Search for the cell housing the specified text and yield its [X, Y] center coordinate. 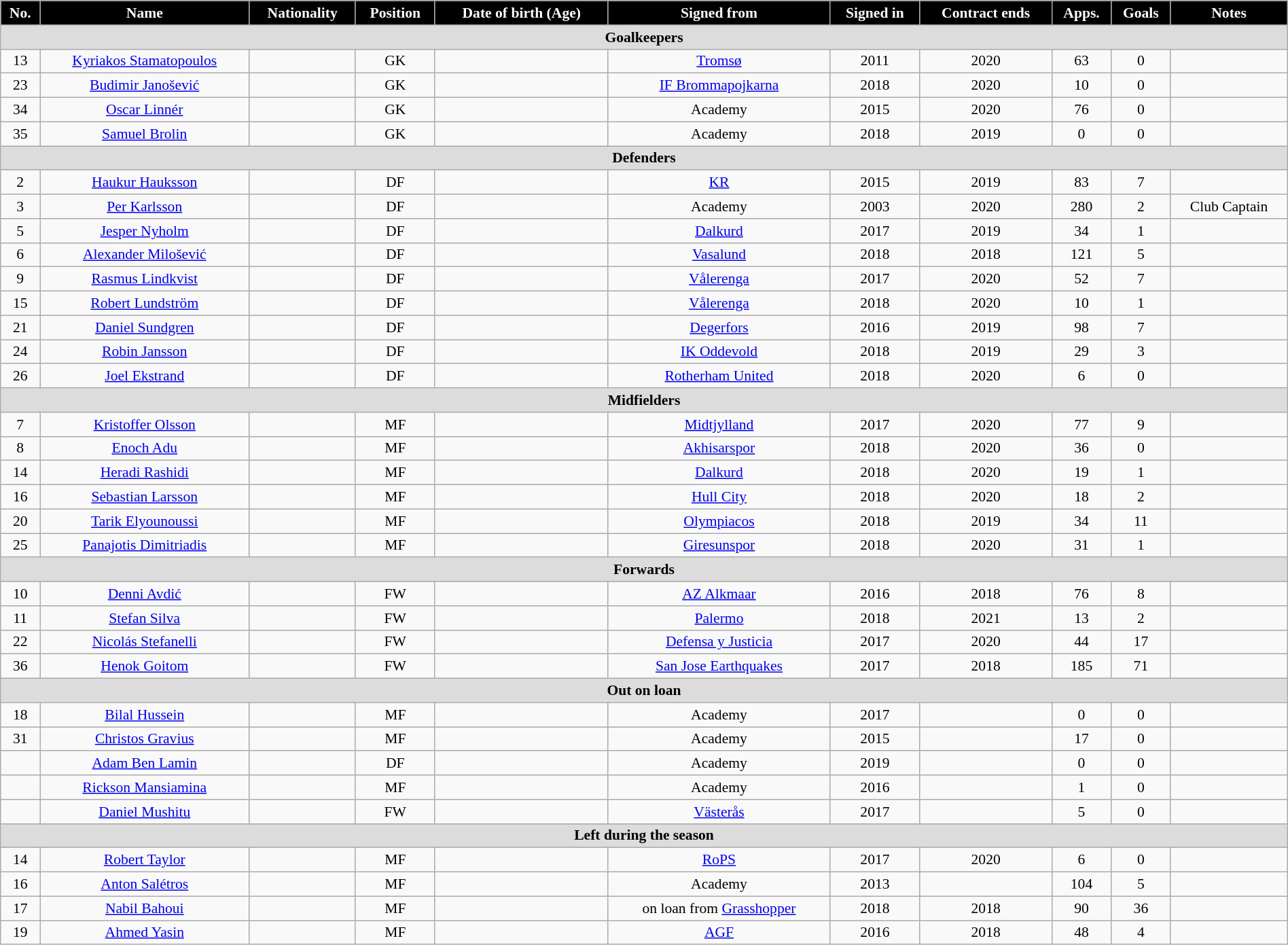
Stefan Silva [145, 618]
Rasmus Lindkvist [145, 279]
Budimir Janošević [145, 86]
Akhisarspor [719, 448]
2021 [986, 618]
Panajotis Dimitriadis [145, 546]
Sebastian Larsson [145, 497]
Joel Ekstrand [145, 376]
Denni Avdić [145, 594]
Christos Gravius [145, 739]
26 [20, 376]
Left during the season [644, 836]
Palermo [719, 618]
Henok Goitom [145, 666]
Rickson Mansiamina [145, 787]
35 [20, 134]
Nationality [303, 13]
Daniel Mushitu [145, 812]
IF Brommapojkarna [719, 86]
Daniel Sundgren [145, 327]
Kyriakos Stamatopoulos [145, 61]
Bilal Hussein [145, 715]
Jesper Nyholm [145, 231]
Defensa y Justicia [719, 642]
Contract ends [986, 13]
Samuel Brolin [145, 134]
21 [20, 327]
Forwards [644, 570]
Anton Salétros [145, 885]
Signed from [719, 13]
24 [20, 352]
Kristoffer Olsson [145, 425]
Vasalund [719, 255]
Date of birth (Age) [522, 13]
Apps. [1081, 13]
Enoch Adu [145, 448]
2013 [875, 885]
Notes [1229, 13]
on loan from Grasshopper [719, 908]
Robert Lundström [145, 304]
2003 [875, 207]
44 [1081, 642]
Robert Taylor [145, 860]
Hull City [719, 497]
83 [1081, 183]
Västerås [719, 812]
Club Captain [1229, 207]
Haukur Hauksson [145, 183]
AZ Alkmaar [719, 594]
23 [20, 86]
90 [1081, 908]
185 [1081, 666]
Heradi Rashidi [145, 473]
Ahmed Yasin [145, 933]
RoPS [719, 860]
22 [20, 642]
Olympiacos [719, 521]
71 [1141, 666]
Robin Jansson [145, 352]
29 [1081, 352]
20 [20, 521]
15 [20, 304]
Name [145, 13]
280 [1081, 207]
Goals [1141, 13]
Tromsø [719, 61]
25 [20, 546]
Giresunspor [719, 546]
98 [1081, 327]
IK Oddevold [719, 352]
AGF [719, 933]
121 [1081, 255]
No. [20, 13]
San Jose Earthquakes [719, 666]
Nicolás Stefanelli [145, 642]
Goalkeepers [644, 37]
Per Karlsson [145, 207]
Rotherham United [719, 376]
Midtjylland [719, 425]
52 [1081, 279]
Signed in [875, 13]
104 [1081, 885]
Nabil Bahoui [145, 908]
Defenders [644, 158]
48 [1081, 933]
Tarik Elyounoussi [145, 521]
4 [1141, 933]
Midfielders [644, 400]
Adam Ben Lamin [145, 764]
63 [1081, 61]
KR [719, 183]
Degerfors [719, 327]
2011 [875, 61]
77 [1081, 425]
Alexander Milošević [145, 255]
Oscar Linnér [145, 110]
Position [395, 13]
Out on loan [644, 691]
